Capture the cell that displays the provided text and extract its (x, y) central coordinate. 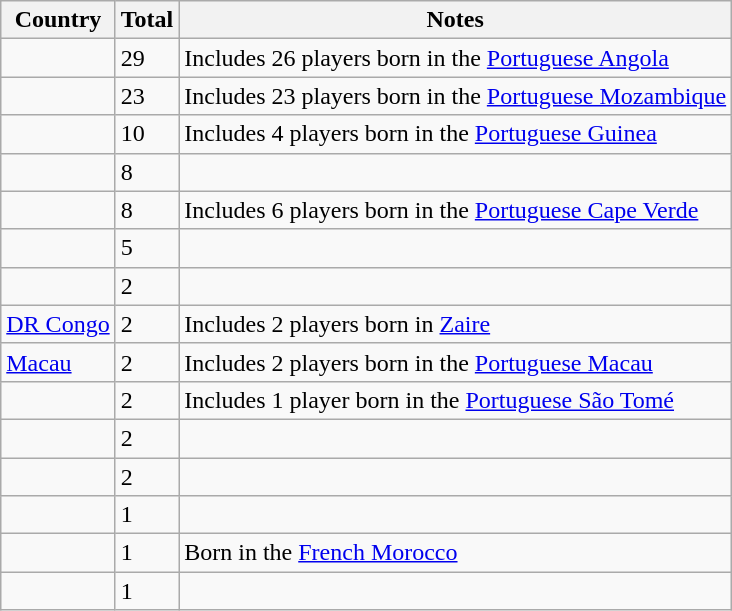
Notes (456, 20)
5 (147, 248)
23 (147, 96)
Includes 26 players born in the Portuguese Angola (456, 58)
Includes 1 player born in the Portuguese São Tomé (456, 400)
Includes 23 players born in the Portuguese Mozambique (456, 96)
Includes 2 players born in the Portuguese Macau (456, 362)
Born in the French Morocco (456, 553)
Includes 2 players born in Zaire (456, 324)
Includes 6 players born in the Portuguese Cape Verde (456, 210)
Includes 4 players born in the Portuguese Guinea (456, 134)
DR Congo (58, 324)
Macau (58, 362)
29 (147, 58)
Country (58, 20)
Total (147, 20)
10 (147, 134)
